Return [X, Y] of the center of cell containing provided text 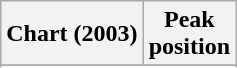
Peakposition [189, 34]
Chart (2003) [72, 34]
